From the cell containing the given text, extract its center point as (x, y) coordinate. 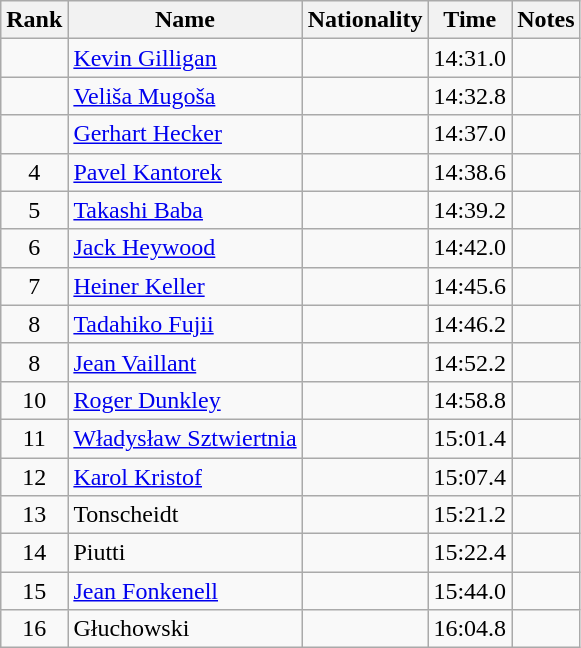
7 (34, 286)
16 (34, 629)
11 (34, 438)
14:32.8 (470, 96)
Gerhart Hecker (185, 134)
Tonscheidt (185, 515)
14:39.2 (470, 210)
Notes (546, 20)
Głuchowski (185, 629)
14:42.0 (470, 248)
Rank (34, 20)
10 (34, 400)
15:21.2 (470, 515)
4 (34, 172)
Piutti (185, 553)
14:58.8 (470, 400)
13 (34, 515)
5 (34, 210)
6 (34, 248)
Pavel Kantorek (185, 172)
Jack Heywood (185, 248)
Veliša Mugoša (185, 96)
14:37.0 (470, 134)
15:22.4 (470, 553)
15 (34, 591)
16:04.8 (470, 629)
14:46.2 (470, 324)
Time (470, 20)
Name (185, 20)
Jean Fonkenell (185, 591)
15:44.0 (470, 591)
Jean Vaillant (185, 362)
Karol Kristof (185, 477)
14:31.0 (470, 58)
Heiner Keller (185, 286)
14:38.6 (470, 172)
Tadahiko Fujii (185, 324)
Roger Dunkley (185, 400)
Nationality (365, 20)
Takashi Baba (185, 210)
12 (34, 477)
14 (34, 553)
14:52.2 (470, 362)
15:01.4 (470, 438)
14:45.6 (470, 286)
15:07.4 (470, 477)
Kevin Gilligan (185, 58)
Władysław Sztwiertnia (185, 438)
